Capture the cell that displays the provided text and extract its [X, Y] central coordinate. 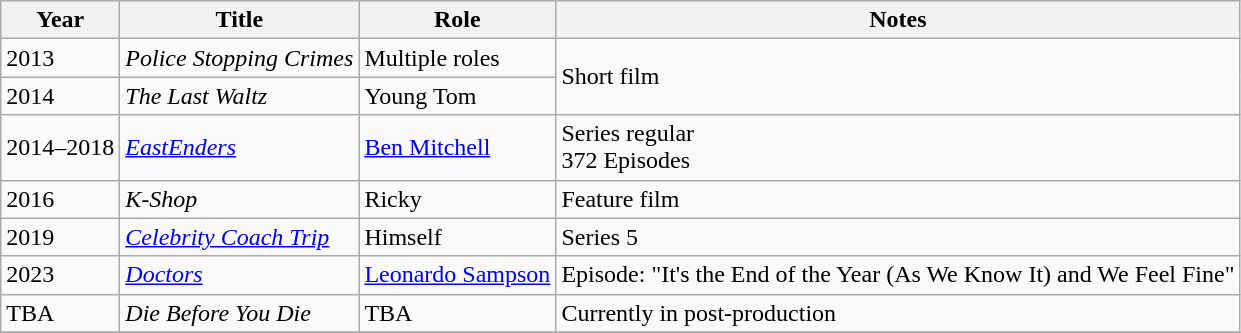
Police Stopping Crimes [240, 58]
Episode: "It's the End of the Year (As We Know It) and We Feel Fine" [898, 275]
Young Tom [458, 96]
Doctors [240, 275]
Currently in post-production [898, 313]
Title [240, 20]
2013 [60, 58]
2016 [60, 199]
2014–2018 [60, 148]
2014 [60, 96]
Himself [458, 237]
Series 5 [898, 237]
2023 [60, 275]
The Last Waltz [240, 96]
Role [458, 20]
Short film [898, 77]
Series regular372 Episodes [898, 148]
EastEnders [240, 148]
Celebrity Coach Trip [240, 237]
Multiple roles [458, 58]
Ben Mitchell [458, 148]
Leonardo Sampson [458, 275]
K-Shop [240, 199]
Ricky [458, 199]
Notes [898, 20]
Feature film [898, 199]
Die Before You Die [240, 313]
2019 [60, 237]
Year [60, 20]
